Provide the (x, y) coordinate of the cell's center where the given text is located.  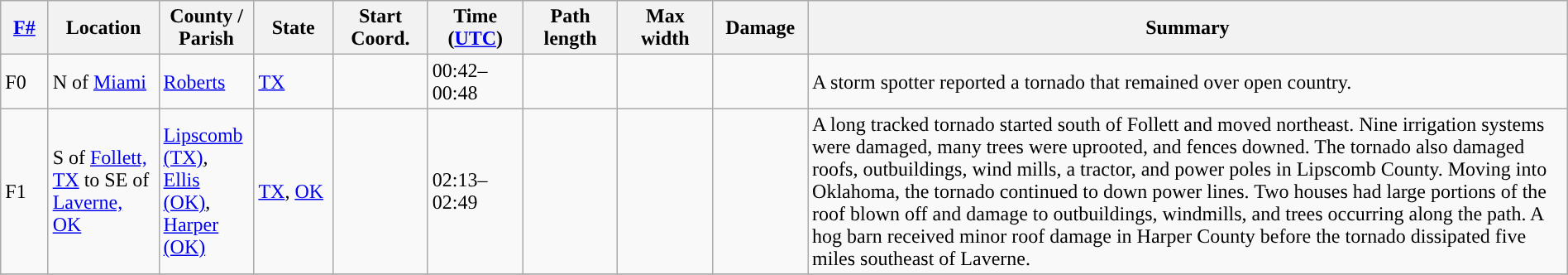
Summary (1188, 28)
Roberts (207, 81)
Location (103, 28)
County / Parish (207, 28)
F1 (25, 191)
S of Follett, TX to SE of Laverne, OK (103, 191)
Lipscomb (TX), Ellis (OK), Harper (OK) (207, 191)
00:42–00:48 (475, 81)
TX, OK (294, 191)
N of Miami (103, 81)
02:13–02:49 (475, 191)
State (294, 28)
F0 (25, 81)
Start Coord. (380, 28)
Max width (665, 28)
Damage (761, 28)
TX (294, 81)
Path length (571, 28)
Time (UTC) (475, 28)
F# (25, 28)
A storm spotter reported a tornado that remained over open country. (1188, 81)
